Search for the cell housing the specified text and yield its [x, y] center coordinate. 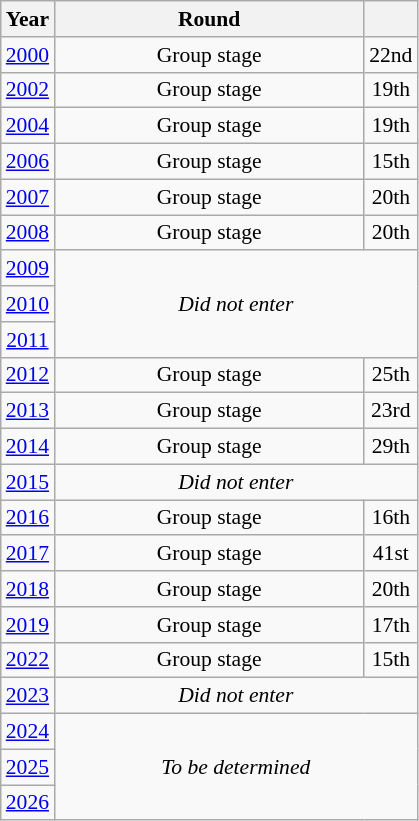
2007 [28, 197]
2022 [28, 660]
2006 [28, 162]
25th [390, 375]
2018 [28, 589]
2019 [28, 625]
2011 [28, 340]
2026 [28, 803]
2002 [28, 90]
22nd [390, 55]
2013 [28, 411]
2010 [28, 304]
16th [390, 518]
2000 [28, 55]
23rd [390, 411]
Round [209, 19]
To be determined [236, 768]
41st [390, 554]
Year [28, 19]
29th [390, 447]
2024 [28, 732]
2014 [28, 447]
2004 [28, 126]
2025 [28, 767]
2009 [28, 269]
2023 [28, 696]
2017 [28, 554]
2008 [28, 233]
17th [390, 625]
2015 [28, 482]
2016 [28, 518]
2012 [28, 375]
